Detect which cell encompasses the target text, then output its [X, Y] center coordinate. 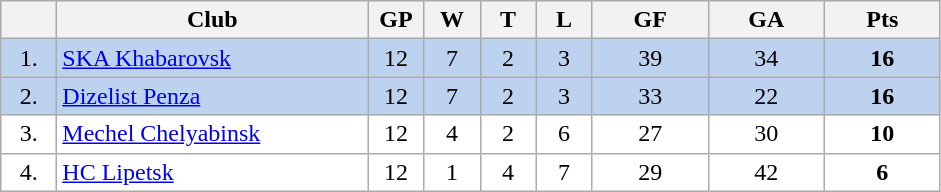
27 [650, 134]
W [452, 20]
1. [29, 58]
39 [650, 58]
HC Lipetsk [212, 172]
GA [766, 20]
30 [766, 134]
SKA Khabarovsk [212, 58]
Club [212, 20]
2. [29, 96]
3. [29, 134]
4. [29, 172]
L [564, 20]
GP [396, 20]
Pts [882, 20]
42 [766, 172]
Dizelist Penza [212, 96]
22 [766, 96]
29 [650, 172]
GF [650, 20]
Mechel Chelyabinsk [212, 134]
33 [650, 96]
10 [882, 134]
T [508, 20]
1 [452, 172]
34 [766, 58]
